Return [x, y] of the center of cell containing provided text 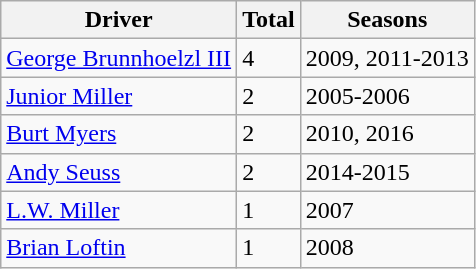
Total [269, 20]
2008 [387, 248]
Seasons [387, 20]
2007 [387, 210]
Junior Miller [119, 96]
L.W. Miller [119, 210]
2014-2015 [387, 172]
Brian Loftin [119, 248]
Burt Myers [119, 134]
2009, 2011-2013 [387, 58]
George Brunnhoelzl III [119, 58]
2010, 2016 [387, 134]
Andy Seuss [119, 172]
4 [269, 58]
Driver [119, 20]
2005-2006 [387, 96]
